Identify which cell holds the provided text, then report its [X, Y] central coordinate. 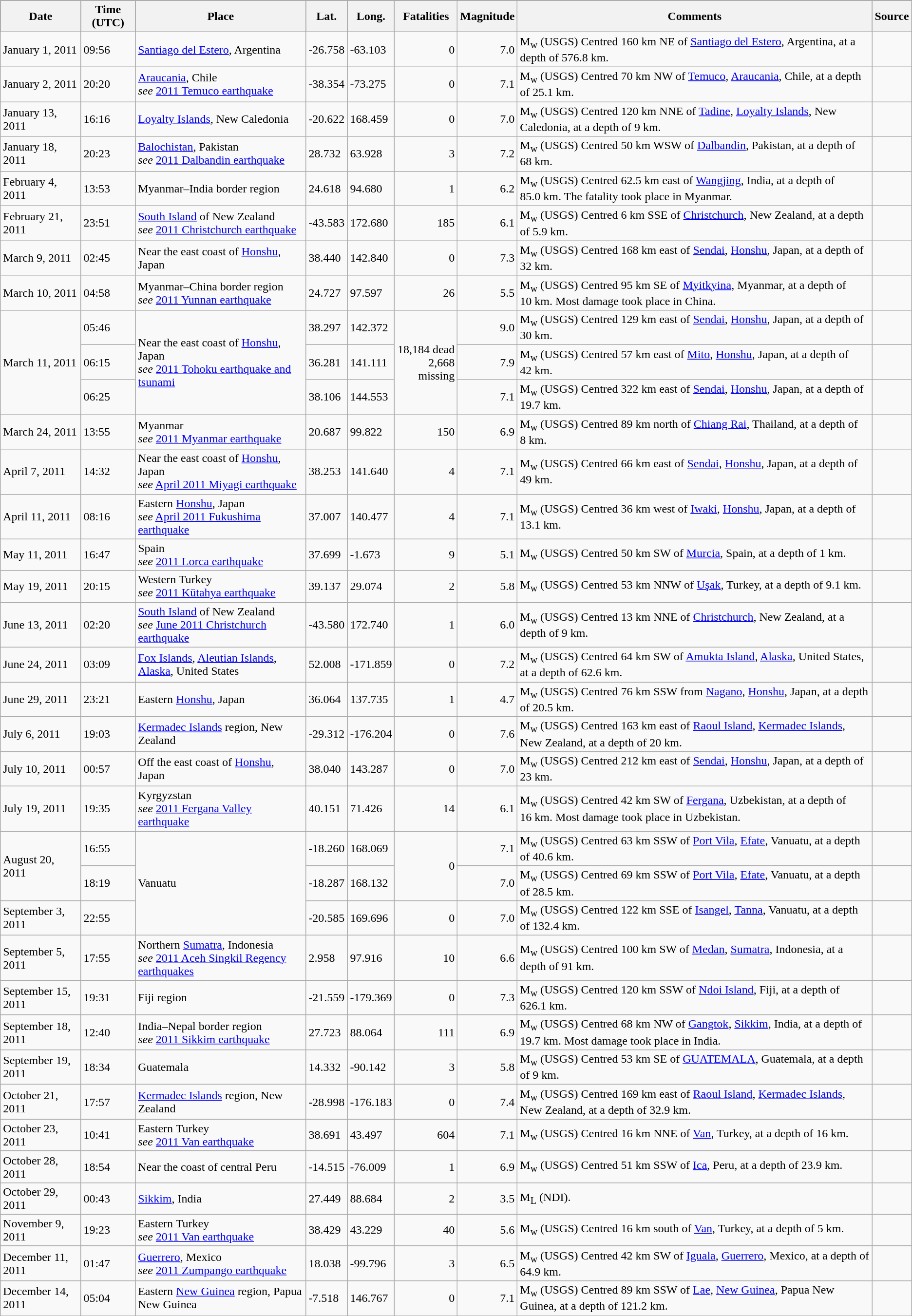
April 11, 2011 [41, 516]
June 24, 2011 [41, 665]
36.281 [326, 362]
88.684 [371, 1199]
Guerrero, Mexico see 2011 Zumpango earthquake [221, 1263]
40 [426, 1230]
August 20, 2011 [41, 866]
-21.559 [326, 998]
20:20 [108, 84]
18.038 [326, 1263]
Myanmar–India border region [221, 188]
-99.796 [371, 1263]
14:32 [108, 472]
September 5, 2011 [41, 958]
Mw (USGS) Centred 16 km NNE of Van, Turkey, at a depth of 16 km. [695, 1135]
01:47 [108, 1263]
38.429 [326, 1230]
-63.103 [371, 50]
27.723 [326, 1032]
March 11, 2011 [41, 362]
22:55 [108, 918]
6.6 [487, 958]
December 14, 2011 [41, 1298]
Guatemala [221, 1067]
27.449 [326, 1199]
Near the east coast of Honshu, Japan see 2011 Tohoku earthquake and tsunami [221, 362]
06:15 [108, 362]
00:43 [108, 1199]
06:25 [108, 397]
18:19 [108, 883]
January 13, 2011 [41, 119]
December 11, 2011 [41, 1263]
141.640 [371, 472]
Mw (USGS) Centred 122 km SSE of Isangel, Tanna, Vanuatu, at a depth of 132.4 km. [695, 918]
Mw (USGS) Centred 62.5 km east of Wangjing, India, at a depth of 85.0 km. The fatality took place in Myanmar. [695, 188]
38.297 [326, 327]
38.691 [326, 1135]
Mw (USGS) Centred 57 km east of Mito, Honshu, Japan, at a depth of 42 km. [695, 362]
02:45 [108, 258]
5.5 [487, 292]
July 6, 2011 [41, 734]
February 21, 2011 [41, 223]
ML (NDI). [695, 1199]
23:51 [108, 223]
March 9, 2011 [41, 258]
14 [426, 809]
38.440 [326, 258]
71.426 [371, 809]
144.553 [371, 397]
19:23 [108, 1230]
9 [426, 554]
Near the coast of central Peru [221, 1166]
40.151 [326, 809]
-90.142 [371, 1067]
-38.354 [326, 84]
Mw (USGS) Centred 70 km NW of Temuco, Araucania, Chile, at a depth of 25.1 km. [695, 84]
20:15 [108, 587]
09:56 [108, 50]
94.680 [371, 188]
05:04 [108, 1298]
23:21 [108, 700]
Mw (USGS) Centred 89 km north of Chiang Rai, Thailand, at a depth of 8 km. [695, 432]
Mw (USGS) Centred 168 km east of Sendai, Honshu, Japan, at a depth of 32 km. [695, 258]
Western Turkey see 2011 Kütahya earthquake [221, 587]
26 [426, 292]
October 23, 2011 [41, 1135]
Balochistan, Pakistan see 2011 Dalbandin earthquake [221, 154]
140.477 [371, 516]
Near the east coast of Honshu, Japan see April 2011 Miyagi earthquake [221, 472]
Fiji region [221, 998]
Place [221, 17]
Long. [371, 17]
Mw (USGS) Centred 53 km SE of GUATEMALA, Guatemala, at a depth of 9 km. [695, 1067]
13:55 [108, 432]
36.064 [326, 700]
-28.998 [326, 1102]
4.7 [487, 700]
Mw (USGS) Centred 66 km east of Sendai, Honshu, Japan, at a depth of 49 km. [695, 472]
Fatalities [426, 17]
April 7, 2011 [41, 472]
14.332 [326, 1067]
-7.518 [326, 1298]
Kyrgyzstan see 2011 Fergana Valley earthquake [221, 809]
24.727 [326, 292]
10:41 [108, 1135]
Myanmar–China border region see 2011 Yunnan earthquake [221, 292]
00:57 [108, 769]
168.132 [371, 883]
16:16 [108, 119]
Mw (USGS) Centred 50 km WSW of Dalbandin, Pakistan, at a depth of 68 km. [695, 154]
38.253 [326, 472]
-176.204 [371, 734]
-20.585 [326, 918]
6.2 [487, 188]
37.007 [326, 516]
Lat. [326, 17]
18:34 [108, 1067]
Santiago del Estero, Argentina [221, 50]
Eastern Honshu, Japan see April 2011 Fukushima earthquake [221, 516]
Vanuatu [221, 883]
September 3, 2011 [41, 918]
Mw (USGS) Centred 169 km east of Raoul Island, Kermadec Islands, New Zealand, at a depth of 32.9 km. [695, 1102]
Mw (USGS) Centred 120 km SSW of Ndoi Island, Fiji, at a depth of 626.1 km. [695, 998]
185 [426, 223]
Myanmar see 2011 Myanmar earthquake [221, 432]
19:31 [108, 998]
52.008 [326, 665]
13:53 [108, 188]
169.696 [371, 918]
-73.275 [371, 84]
India–Nepal border region see 2011 Sikkim earthquake [221, 1032]
Mw (USGS) Centred 64 km SW of Amukta Island, Alaska, United States, at a depth of 62.6 km. [695, 665]
37.699 [326, 554]
43.497 [371, 1135]
Mw (USGS) Centred 13 km NNE of Christchurch, New Zealand, at a depth of 9 km. [695, 625]
08:16 [108, 516]
Loyalty Islands, New Caledonia [221, 119]
South Island of New Zealand see June 2011 Christchurch earthquake [221, 625]
-29.312 [326, 734]
172.680 [371, 223]
-43.583 [326, 223]
Mw (USGS) Centred 50 km SW of Murcia, Spain, at a depth of 1 km. [695, 554]
Sikkim, India [221, 1199]
June 13, 2011 [41, 625]
-14.515 [326, 1166]
Mw (USGS) Centred 51 km SSW of Ica, Peru, at a depth of 23.9 km. [695, 1166]
Mw (USGS) Centred 100 km SW of Medan, Sumatra, Indonesia, at a depth of 91 km. [695, 958]
5.6 [487, 1230]
Mw (USGS) Centred 69 km SSW of Port Vila, Efate, Vanuatu, at a depth of 28.5 km. [695, 883]
-176.183 [371, 1102]
604 [426, 1135]
-76.009 [371, 1166]
-26.758 [326, 50]
Mw (USGS) Centred 42 km SW of Iguala, Guerrero, Mexico, at a depth of 64.9 km. [695, 1263]
February 4, 2011 [41, 188]
Mw (USGS) Centred 95 km SE of Myitkyina, Myanmar, at a depth of 10 km. Most damage took place in China. [695, 292]
3.5 [487, 1199]
137.735 [371, 700]
28.732 [326, 154]
12:40 [108, 1032]
-20.622 [326, 119]
7.4 [487, 1102]
Fox Islands, Aleutian Islands, Alaska, United States [221, 665]
-179.369 [371, 998]
Comments [695, 17]
10 [426, 958]
January 2, 2011 [41, 84]
05:46 [108, 327]
September 15, 2011 [41, 998]
17:57 [108, 1102]
Mw (USGS) Centred 76 km SSW from Nagano, Honshu, Japan, at a depth of 20.5 km. [695, 700]
-18.260 [326, 849]
39.137 [326, 587]
Time (UTC) [108, 17]
Off the east coast of Honshu, Japan [221, 769]
04:58 [108, 292]
20:23 [108, 154]
141.111 [371, 362]
Araucania, Chile see 2011 Temuco earthquake [221, 84]
168.069 [371, 849]
Mw (USGS) Centred 129 km east of Sendai, Honshu, Japan, at a depth of 30 km. [695, 327]
20.687 [326, 432]
63.928 [371, 154]
142.372 [371, 327]
7.6 [487, 734]
172.740 [371, 625]
-43.580 [326, 625]
May 11, 2011 [41, 554]
Northern Sumatra, Indonesia see 2011 Aceh Singkil Regency earthquakes [221, 958]
111 [426, 1032]
03:09 [108, 665]
38.106 [326, 397]
18:54 [108, 1166]
19:35 [108, 809]
Mw (USGS) Centred 53 km NNW of Uşak, Turkey, at a depth of 9.1 km. [695, 587]
2.958 [326, 958]
143.287 [371, 769]
150 [426, 432]
7.9 [487, 362]
Mw (USGS) Centred 42 km SW of Fergana, Uzbekistan, at a depth of 16 km. Most damage took place in Uzbekistan. [695, 809]
Mw (USGS) Centred 322 km east of Sendai, Honshu, Japan, at a depth of 19.7 km. [695, 397]
March 10, 2011 [41, 292]
Mw (USGS) Centred 89 km SSW of Lae, New Guinea, Papua New Guinea, at a depth of 121.2 km. [695, 1298]
South Island of New Zealand see 2011 Christchurch earthquake [221, 223]
97.597 [371, 292]
November 9, 2011 [41, 1230]
38.040 [326, 769]
Eastern New Guinea region, Papua New Guinea [221, 1298]
January 18, 2011 [41, 154]
-171.859 [371, 665]
Spain see 2011 Lorca earthquake [221, 554]
Mw (USGS) Centred 63 km SSW of Port Vila, Efate, Vanuatu, at a depth of 40.6 km. [695, 849]
September 18, 2011 [41, 1032]
July 10, 2011 [41, 769]
Source [892, 17]
-18.287 [326, 883]
99.822 [371, 432]
Mw (USGS) Centred 68 km NW of Gangtok, Sikkim, India, at a depth of 19.7 km. Most damage took place in India. [695, 1032]
18,184 dead 2,668 missing [426, 362]
October 28, 2011 [41, 1166]
168.459 [371, 119]
29.074 [371, 587]
Eastern Honshu, Japan [221, 700]
October 21, 2011 [41, 1102]
9.0 [487, 327]
Date [41, 17]
-1.673 [371, 554]
July 19, 2011 [41, 809]
September 19, 2011 [41, 1067]
January 1, 2011 [41, 50]
97.916 [371, 958]
June 29, 2011 [41, 700]
16:47 [108, 554]
16:55 [108, 849]
Near the east coast of Honshu, Japan [221, 258]
17:55 [108, 958]
Mw (USGS) Centred 16 km south of Van, Turkey, at a depth of 5 km. [695, 1230]
02:20 [108, 625]
Mw (USGS) Centred 6 km SSE of Christchurch, New Zealand, at a depth of 5.9 km. [695, 223]
5.1 [487, 554]
Mw (USGS) Centred 36 km west of Iwaki, Honshu, Japan, at a depth of 13.1 km. [695, 516]
142.840 [371, 258]
19:03 [108, 734]
88.064 [371, 1032]
Mw (USGS) Centred 163 km east of Raoul Island, Kermadec Islands, New Zealand, at a depth of 20 km. [695, 734]
43.229 [371, 1230]
6.5 [487, 1263]
Mw (USGS) Centred 212 km east of Sendai, Honshu, Japan, at a depth of 23 km. [695, 769]
May 19, 2011 [41, 587]
March 24, 2011 [41, 432]
6.0 [487, 625]
146.767 [371, 1298]
Magnitude [487, 17]
Mw (USGS) Centred 120 km NNE of Tadine, Loyalty Islands, New Caledonia, at a depth of 9 km. [695, 119]
24.618 [326, 188]
Mw (USGS) Centred 160 km NE of Santiago del Estero, Argentina, at a depth of 576.8 km. [695, 50]
October 29, 2011 [41, 1199]
